Pinpoint the cell where the given text exists, returning its (x, y) midpoint coordinate. 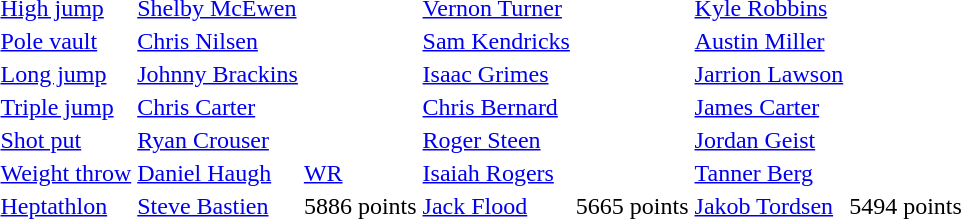
Chris Bernard (496, 107)
Jordan Geist (769, 140)
Austin Miller (769, 41)
Jarrion Lawson (769, 74)
Daniel Haugh (218, 173)
Isaac Grimes (496, 74)
Ryan Crouser (218, 140)
Tanner Berg (769, 173)
Chris Nilsen (218, 41)
James Carter (769, 107)
Chris Carter (218, 107)
Isaiah Rogers (496, 173)
Johnny Brackins (218, 74)
WR (360, 173)
Sam Kendricks (496, 41)
Roger Steen (496, 140)
